From the cell containing the given text, extract its center point as [x, y] coordinate. 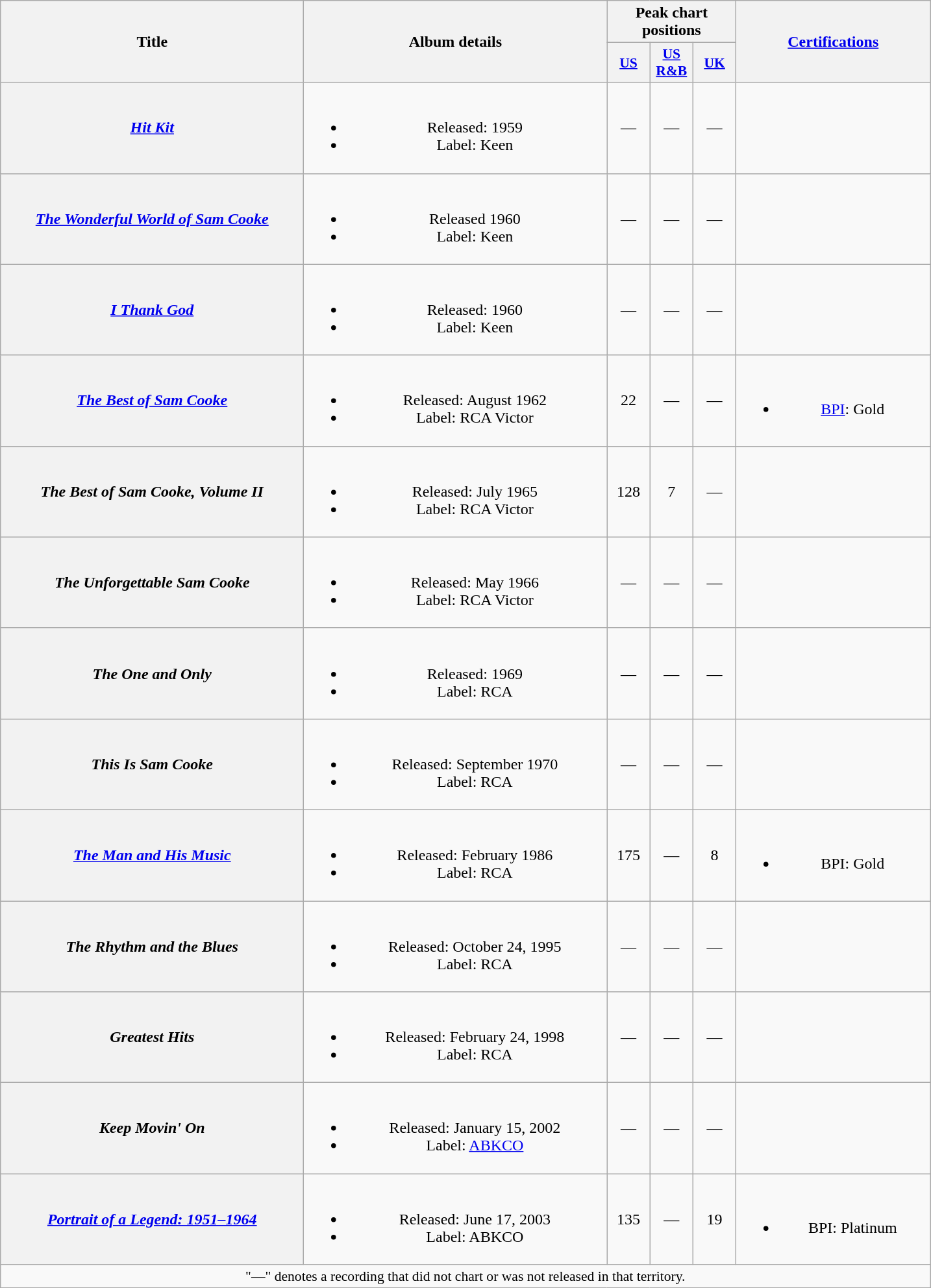
The Best of Sam Cooke [152, 401]
Released: July 1965Label: RCA Victor [456, 491]
Portrait of a Legend: 1951–1964 [152, 1219]
Peak chart positions [671, 22]
This Is Sam Cooke [152, 764]
Released: June 17, 2003Label: ABKCO [456, 1219]
Released: August 1962Label: RCA Victor [456, 401]
Released: January 15, 2002Label: ABKCO [456, 1128]
Released: 1969Label: RCA [456, 673]
"—" denotes a recording that did not chart or was not released in that territory. [465, 1276]
Album details [456, 42]
22 [628, 401]
175 [628, 855]
Released: 1960Label: Keen [456, 310]
The Wonderful World of Sam Cooke [152, 219]
Released: September 1970Label: RCA [456, 764]
The Unforgettable Sam Cooke [152, 582]
Released: 1959Label: Keen [456, 128]
Released: February 1986Label: RCA [456, 855]
Hit Kit [152, 128]
Released: October 24, 1995Label: RCA [456, 947]
US [628, 62]
BPI: Platinum [834, 1219]
The Man and His Music [152, 855]
Title [152, 42]
Keep Movin' On [152, 1128]
Certifications [834, 42]
8 [714, 855]
The Rhythm and the Blues [152, 947]
UK [714, 62]
135 [628, 1219]
7 [671, 491]
Released: May 1966Label: RCA Victor [456, 582]
Released 1960Label: Keen [456, 219]
128 [628, 491]
Greatest Hits [152, 1037]
I Thank God [152, 310]
19 [714, 1219]
The One and Only [152, 673]
US R&B [671, 62]
Released: February 24, 1998Label: RCA [456, 1037]
The Best of Sam Cooke, Volume II [152, 491]
